For the text-containing cell, return its midpoint in (x, y) coordinate format. 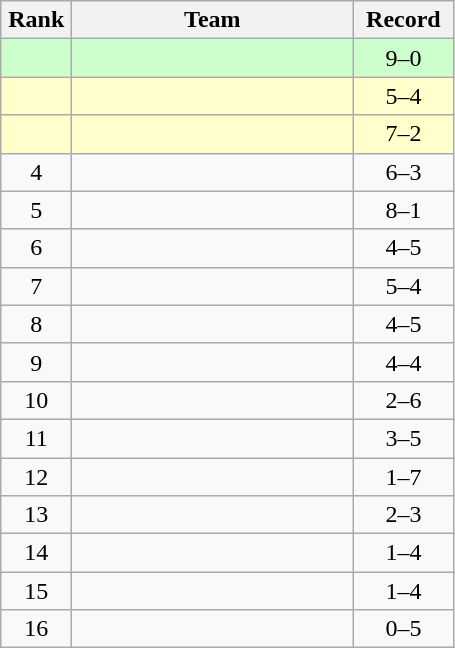
6–3 (404, 172)
10 (36, 400)
Record (404, 20)
16 (36, 629)
9–0 (404, 58)
5 (36, 210)
0–5 (404, 629)
11 (36, 438)
12 (36, 477)
Rank (36, 20)
7–2 (404, 134)
6 (36, 248)
9 (36, 362)
15 (36, 591)
2–6 (404, 400)
2–3 (404, 515)
1–7 (404, 477)
8 (36, 324)
8–1 (404, 210)
4–4 (404, 362)
13 (36, 515)
3–5 (404, 438)
7 (36, 286)
14 (36, 553)
4 (36, 172)
Team (212, 20)
